Return the [X, Y] coordinate for the center point of the cell that contains the specified text.  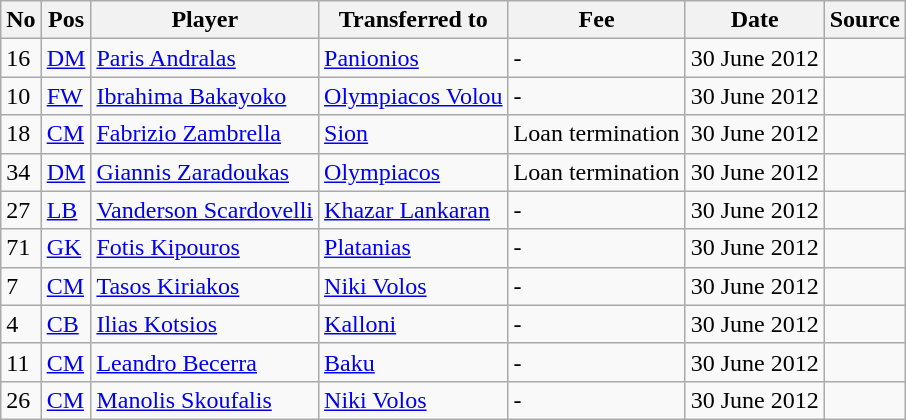
Fee [596, 20]
Fabrizio Zambrella [205, 134]
4 [21, 324]
CB [66, 324]
Player [205, 20]
Panionios [414, 58]
No [21, 20]
34 [21, 172]
Giannis Zaradoukas [205, 172]
11 [21, 362]
Date [754, 20]
16 [21, 58]
Olympiacos Volou [414, 96]
Kalloni [414, 324]
26 [21, 400]
27 [21, 210]
Pos [66, 20]
Platanias [414, 248]
Manolis Skoufalis [205, 400]
71 [21, 248]
18 [21, 134]
10 [21, 96]
LB [66, 210]
FW [66, 96]
Ilias Kotsios [205, 324]
Sion [414, 134]
Baku [414, 362]
Olympiacos [414, 172]
Paris Andralas [205, 58]
Source [864, 20]
Tasos Kiriakos [205, 286]
Leandro Becerra [205, 362]
GK [66, 248]
Ibrahima Bakayoko [205, 96]
Fotis Kipouros [205, 248]
7 [21, 286]
Vanderson Scardovelli [205, 210]
Khazar Lankaran [414, 210]
Transferred to [414, 20]
